Extract the [x, y] coordinate from the center of the cell holding the provided text.  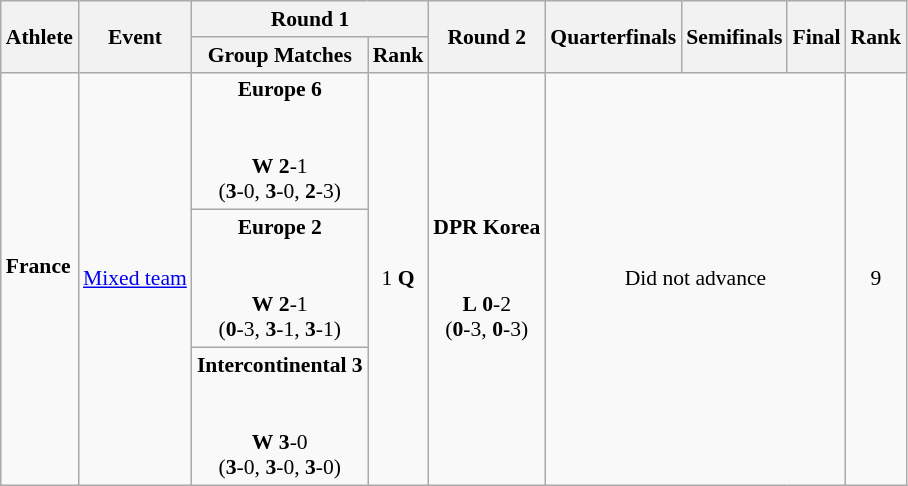
Round 2 [486, 36]
Athlete [40, 36]
Group Matches [280, 55]
France [40, 278]
9 [876, 278]
Europe 6 W 2-1 (3-0, 3-0, 2-3) [280, 141]
Europe 2 W 2-1 (0-3, 3-1, 3-1) [280, 279]
Semifinals [734, 36]
1 Q [398, 278]
Quarterfinals [613, 36]
DPR Korea L 0-2 (0-3, 0-3) [486, 278]
Intercontinental 3 W 3-0 (3-0, 3-0, 3-0) [280, 417]
Did not advance [695, 278]
Round 1 [310, 19]
Event [135, 36]
Mixed team [135, 278]
Final [816, 36]
